Output the (X, Y) coordinate of the center of the cell containing the given text.  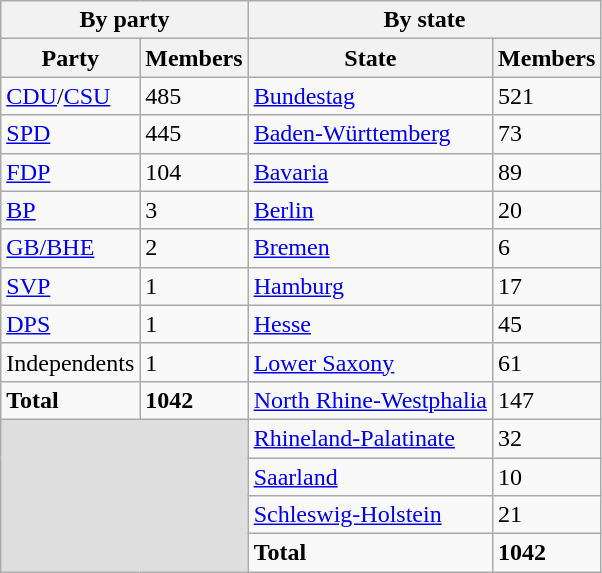
Berlin (370, 210)
Bremen (370, 248)
6 (547, 248)
32 (547, 438)
2 (194, 248)
Party (70, 58)
Hesse (370, 324)
Bavaria (370, 172)
Baden-Württemberg (370, 134)
North Rhine-Westphalia (370, 400)
45 (547, 324)
DPS (70, 324)
Lower Saxony (370, 362)
State (370, 58)
GB/BHE (70, 248)
61 (547, 362)
SVP (70, 286)
CDU/CSU (70, 96)
17 (547, 286)
FDP (70, 172)
3 (194, 210)
147 (547, 400)
By state (424, 20)
BP (70, 210)
21 (547, 515)
73 (547, 134)
SPD (70, 134)
20 (547, 210)
104 (194, 172)
485 (194, 96)
10 (547, 477)
By party (124, 20)
Bundestag (370, 96)
Independents (70, 362)
521 (547, 96)
445 (194, 134)
Rhineland-Palatinate (370, 438)
Schleswig-Holstein (370, 515)
Hamburg (370, 286)
89 (547, 172)
Saarland (370, 477)
